Extract the (X, Y) coordinate from the center of the cell holding the provided text.  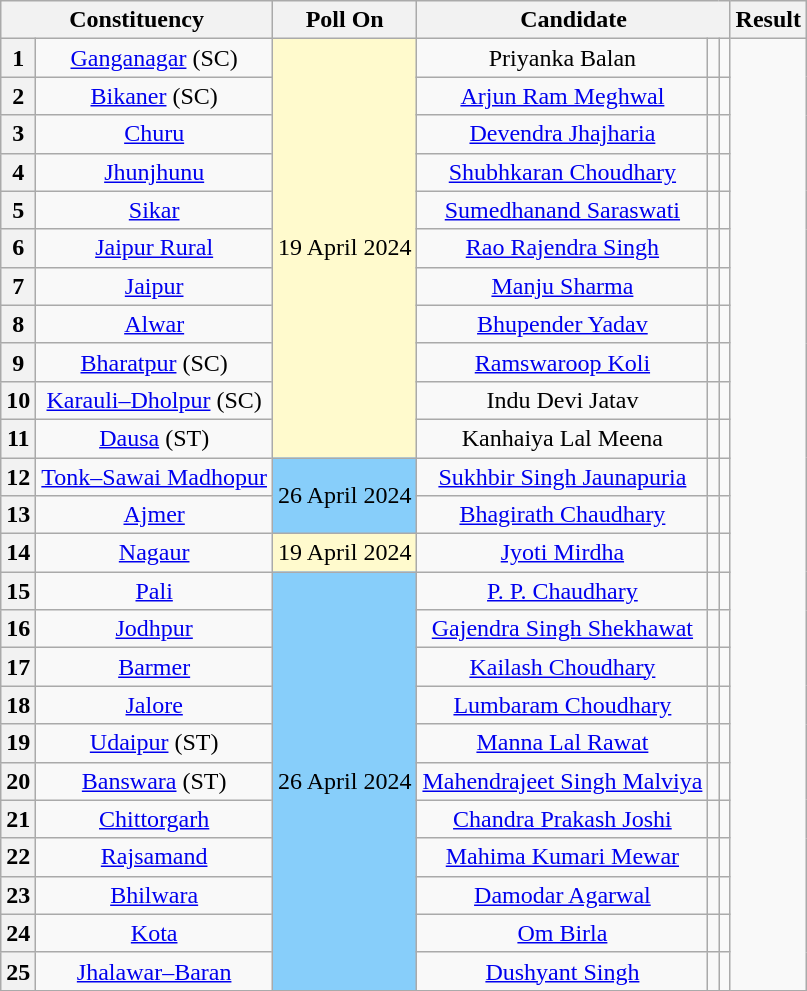
Dausa (ST) (154, 438)
Ajmer (154, 515)
3 (18, 134)
Alwar (154, 324)
Bhagirath Chaudhary (562, 515)
Jhalawar–Baran (154, 971)
Priyanka Balan (562, 58)
18 (18, 705)
6 (18, 248)
Arjun Ram Meghwal (562, 96)
Nagaur (154, 553)
Kanhaiya Lal Meena (562, 438)
Jodhpur (154, 629)
Mahendrajeet Singh Malviya (562, 781)
Pali (154, 591)
Kota (154, 933)
Karauli–Dholpur (SC) (154, 400)
Chittorgarh (154, 819)
Rao Rajendra Singh (562, 248)
Poll On (345, 20)
Rajsamand (154, 857)
23 (18, 895)
Gajendra Singh Shekhawat (562, 629)
Churu (154, 134)
19 (18, 743)
13 (18, 515)
12 (18, 477)
Devendra Jhajharia (562, 134)
Sukhbir Singh Jaunapuria (562, 477)
Kailash Choudhary (562, 667)
22 (18, 857)
Bikaner (SC) (154, 96)
Sumedhanand Saraswati (562, 210)
Ramswaroop Koli (562, 362)
14 (18, 553)
20 (18, 781)
Chandra Prakash Joshi (562, 819)
Barmer (154, 667)
Result (768, 20)
Constituency (137, 20)
Lumbaram Choudhary (562, 705)
Manju Sharma (562, 286)
Jalore (154, 705)
Jyoti Mirdha (562, 553)
Jhunjhunu (154, 172)
1 (18, 58)
5 (18, 210)
16 (18, 629)
9 (18, 362)
Jaipur (154, 286)
Bhupender Yadav (562, 324)
15 (18, 591)
Manna Lal Rawat (562, 743)
Mahima Kumari Mewar (562, 857)
7 (18, 286)
Dushyant Singh (562, 971)
Tonk–Sawai Madhopur (154, 477)
4 (18, 172)
Jaipur Rural (154, 248)
Sikar (154, 210)
Shubhkaran Choudhary (562, 172)
10 (18, 400)
Om Birla (562, 933)
24 (18, 933)
Bhilwara (154, 895)
Ganganagar (SC) (154, 58)
Banswara (ST) (154, 781)
17 (18, 667)
21 (18, 819)
Damodar Agarwal (562, 895)
Udaipur (ST) (154, 743)
2 (18, 96)
Indu Devi Jatav (562, 400)
25 (18, 971)
Candidate (574, 20)
Bharatpur (SC) (154, 362)
8 (18, 324)
11 (18, 438)
P. P. Chaudhary (562, 591)
